From the cell containing the given text, extract its center point as [X, Y] coordinate. 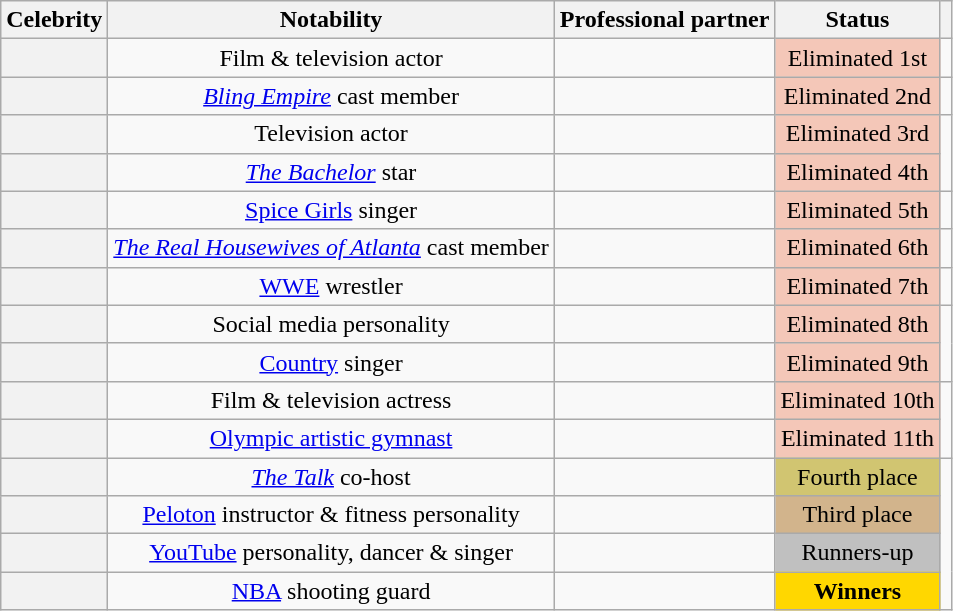
Film & television actor [332, 58]
The Talk co-host [332, 477]
Peloton instructor & fitness personality [332, 515]
Bling Empire cast member [332, 96]
The Real Housewives of Atlanta cast member [332, 248]
Eliminated 4th [858, 172]
Eliminated 6th [858, 248]
Professional partner [664, 20]
Status [858, 20]
Notability [332, 20]
Social media personality [332, 324]
The Bachelor star [332, 172]
Eliminated 3rd [858, 134]
NBA shooting guard [332, 591]
Third place [858, 515]
Celebrity [54, 20]
Eliminated 7th [858, 286]
Runners-up [858, 553]
Olympic artistic gymnast [332, 438]
Eliminated 10th [858, 400]
Eliminated 5th [858, 210]
Spice Girls singer [332, 210]
Fourth place [858, 477]
WWE wrestler [332, 286]
YouTube personality, dancer & singer [332, 553]
Film & television actress [332, 400]
Winners [858, 591]
Eliminated 1st [858, 58]
Eliminated 9th [858, 362]
Television actor [332, 134]
Eliminated 2nd [858, 96]
Eliminated 11th [858, 438]
Country singer [332, 362]
Eliminated 8th [858, 324]
